From the cell containing the given text, extract its center point as (x, y) coordinate. 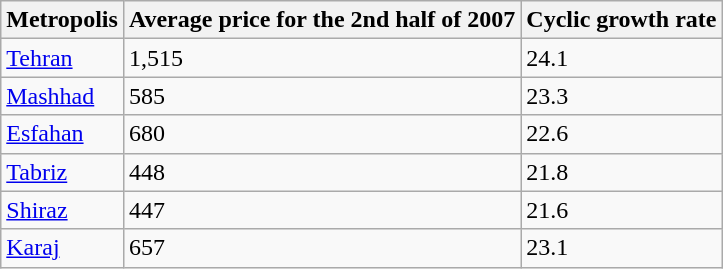
657 (322, 248)
Mashhad (62, 96)
Tabriz (62, 172)
Shiraz (62, 210)
680 (322, 134)
22.6 (622, 134)
447 (322, 210)
24.1 (622, 58)
21.8 (622, 172)
21.6 (622, 210)
Average price for the 2nd half of 2007 (322, 20)
Metropolis (62, 20)
1,515 (322, 58)
448 (322, 172)
Esfahan (62, 134)
23.3 (622, 96)
Cyclic growth rate (622, 20)
Karaj (62, 248)
23.1 (622, 248)
585 (322, 96)
Tehran (62, 58)
